Locate the cell with the specified text and output its (X, Y) center coordinate. 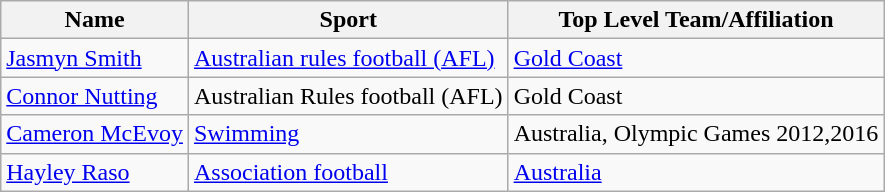
Australia, Olympic Games 2012,2016 (696, 134)
Association football (348, 172)
Name (95, 20)
Jasmyn Smith (95, 58)
Cameron McEvoy (95, 134)
Top Level Team/Affiliation (696, 20)
Hayley Raso (95, 172)
Australia (696, 172)
Australian rules football (AFL) (348, 58)
Australian Rules football (AFL) (348, 96)
Connor Nutting (95, 96)
Swimming (348, 134)
Sport (348, 20)
